Extract the [x, y] coordinate from the center of the cell holding the provided text.  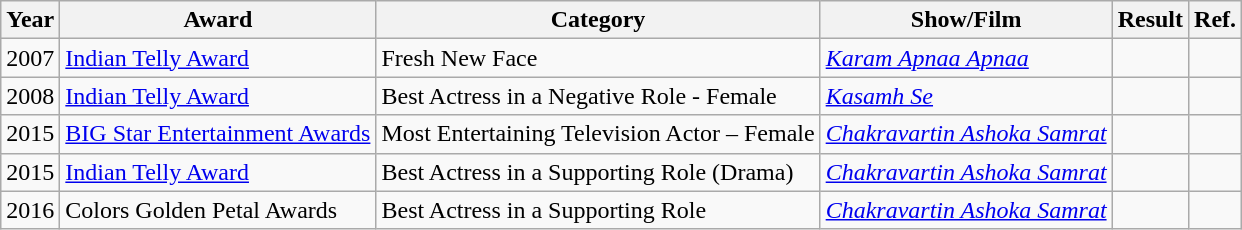
BIG Star Entertainment Awards [218, 134]
Best Actress in a Negative Role - Female [598, 96]
Colors Golden Petal Awards [218, 210]
Category [598, 20]
Karam Apnaa Apnaa [966, 58]
Award [218, 20]
2008 [30, 96]
Most Entertaining Television Actor – Female [598, 134]
2016 [30, 210]
Show/Film [966, 20]
Best Actress in a Supporting Role (Drama) [598, 172]
2007 [30, 58]
Ref. [1216, 20]
Kasamh Se [966, 96]
Fresh New Face [598, 58]
Year [30, 20]
Result [1150, 20]
Best Actress in a Supporting Role [598, 210]
